Find where the given text appears and provide that cell's center as (x, y) coordinate. 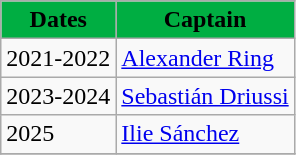
2021-2022 (58, 58)
Sebastián Driussi (205, 96)
Dates (58, 20)
2023-2024 (58, 96)
Alexander Ring (205, 58)
2025 (58, 134)
Ilie Sánchez (205, 134)
Captain (205, 20)
